Capture the cell that displays the provided text and extract its [x, y] central coordinate. 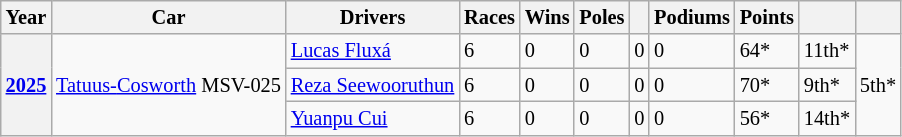
64* [767, 51]
Reza Seewooruthun [372, 85]
Races [490, 17]
Lucas Fluxá [372, 51]
Podiums [692, 17]
Yuanpu Cui [372, 118]
2025 [26, 84]
Car [168, 17]
70* [767, 85]
Tatuus-Cosworth MSV-025 [168, 84]
Wins [548, 17]
Year [26, 17]
56* [767, 118]
Poles [602, 17]
14th* [827, 118]
Points [767, 17]
Drivers [372, 17]
5th* [878, 84]
9th* [827, 85]
11th* [827, 51]
